Provide the [x, y] coordinate of the cell's center where the given text is located.  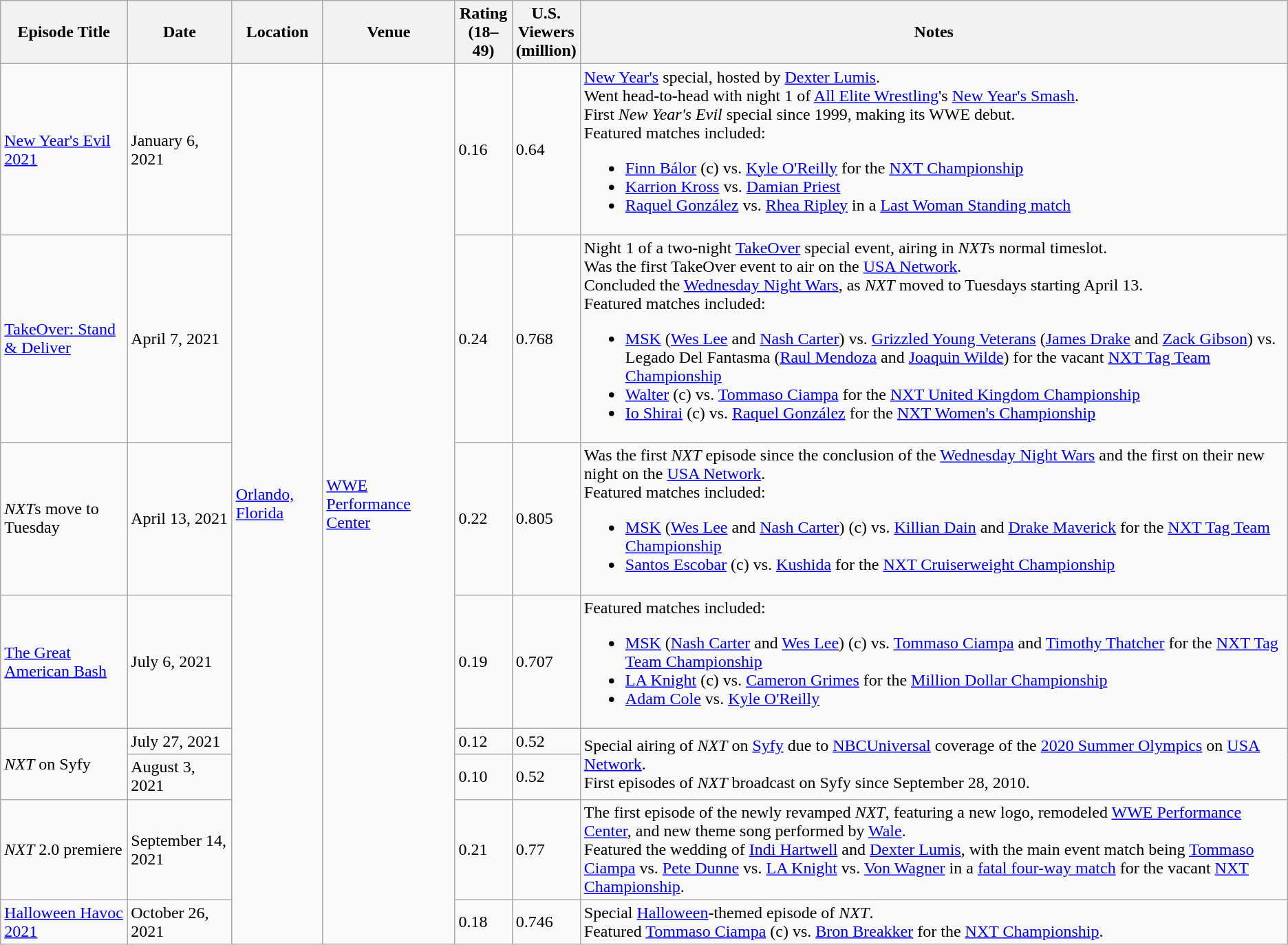
0.21 [483, 849]
Location [277, 32]
Special Halloween-themed episode of NXT.Featured Tommaso Ciampa (c) vs. Bron Breakker for the NXT Championship. [934, 922]
0.16 [483, 149]
NXT 2.0 premiere [64, 849]
0.10 [483, 776]
July 6, 2021 [180, 661]
Episode Title [64, 32]
0.18 [483, 922]
WWE Performance Center [389, 505]
April 13, 2021 [180, 519]
Rating(18–49) [483, 32]
0.805 [546, 519]
0.19 [483, 661]
The Great American Bash [64, 661]
0.64 [546, 149]
July 27, 2021 [180, 741]
0.746 [546, 922]
September 14, 2021 [180, 849]
Date [180, 32]
0.22 [483, 519]
0.707 [546, 661]
August 3, 2021 [180, 776]
January 6, 2021 [180, 149]
Notes [934, 32]
April 7, 2021 [180, 339]
0.24 [483, 339]
Venue [389, 32]
0.77 [546, 849]
Halloween Havoc 2021 [64, 922]
U.S.Viewers(million) [546, 32]
NXT on Syfy [64, 764]
NXTs move to Tuesday [64, 519]
0.768 [546, 339]
New Year's Evil 2021 [64, 149]
TakeOver: Stand & Deliver [64, 339]
Orlando, Florida [277, 505]
0.12 [483, 741]
October 26, 2021 [180, 922]
